From the cell containing the given text, extract its center point as (X, Y) coordinate. 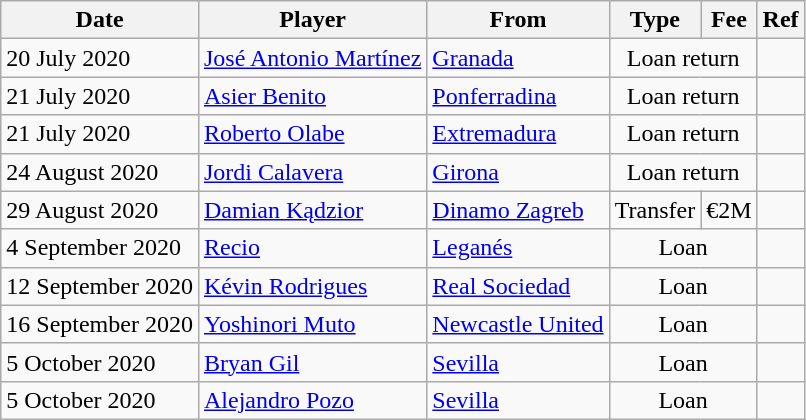
Girona (518, 172)
Alejandro Pozo (312, 400)
Type (655, 20)
Roberto Olabe (312, 134)
Dinamo Zagreb (518, 210)
Leganés (518, 248)
29 August 2020 (100, 210)
12 September 2020 (100, 286)
José Antonio Martínez (312, 58)
Date (100, 20)
Fee (729, 20)
4 September 2020 (100, 248)
Recio (312, 248)
€2M (729, 210)
Jordi Calavera (312, 172)
Damian Kądzior (312, 210)
Transfer (655, 210)
Ponferradina (518, 96)
Ref (780, 20)
Bryan Gil (312, 362)
Kévin Rodrigues (312, 286)
Player (312, 20)
Asier Benito (312, 96)
20 July 2020 (100, 58)
24 August 2020 (100, 172)
Newcastle United (518, 324)
Extremadura (518, 134)
Real Sociedad (518, 286)
Yoshinori Muto (312, 324)
From (518, 20)
Granada (518, 58)
16 September 2020 (100, 324)
